Capture the cell that displays the provided text and extract its [X, Y] central coordinate. 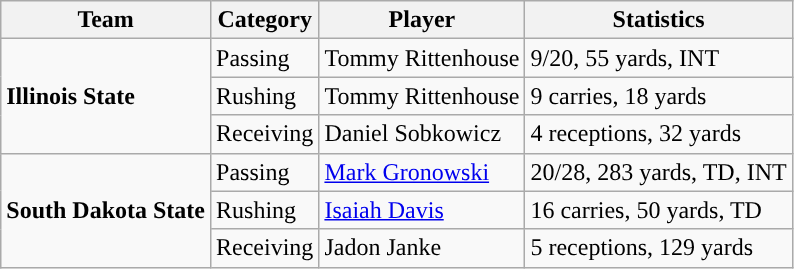
Jadon Janke [422, 248]
Mark Gronowski [422, 172]
4 receptions, 32 yards [658, 134]
South Dakota State [106, 210]
Illinois State [106, 96]
Category [265, 20]
Player [422, 20]
Isaiah Davis [422, 210]
Team [106, 20]
20/28, 283 yards, TD, INT [658, 172]
9/20, 55 yards, INT [658, 58]
Daniel Sobkowicz [422, 134]
16 carries, 50 yards, TD [658, 210]
Statistics [658, 20]
5 receptions, 129 yards [658, 248]
9 carries, 18 yards [658, 96]
